From the cell containing the given text, extract its center point as (x, y) coordinate. 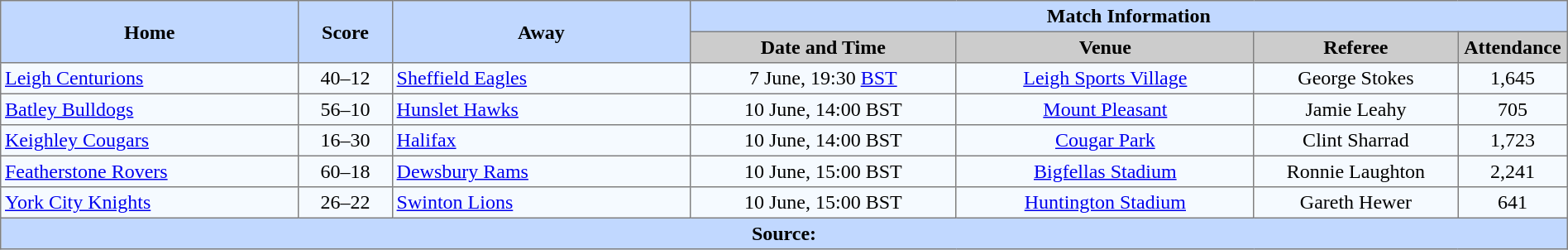
Score (346, 31)
705 (1513, 109)
Swinton Lions (541, 203)
Dewsbury Rams (541, 171)
1,645 (1513, 79)
2,241 (1513, 171)
Gareth Hewer (1355, 203)
Keighley Cougars (150, 141)
Batley Bulldogs (150, 109)
Jamie Leahy (1355, 109)
40–12 (346, 79)
1,723 (1513, 141)
Attendance (1513, 47)
Leigh Centurions (150, 79)
Home (150, 31)
Sheffield Eagles (541, 79)
Referee (1355, 47)
641 (1513, 203)
York City Knights (150, 203)
Cougar Park (1105, 141)
Away (541, 31)
George Stokes (1355, 79)
Ronnie Laughton (1355, 171)
26–22 (346, 203)
56–10 (346, 109)
Hunslet Hawks (541, 109)
Source: (784, 233)
Mount Pleasant (1105, 109)
Bigfellas Stadium (1105, 171)
Match Information (1128, 17)
Venue (1105, 47)
16–30 (346, 141)
Featherstone Rovers (150, 171)
7 June, 19:30 BST (823, 79)
Clint Sharrad (1355, 141)
Leigh Sports Village (1105, 79)
Halifax (541, 141)
Date and Time (823, 47)
Huntington Stadium (1105, 203)
60–18 (346, 171)
